Return (X, Y) of the center of cell containing provided text 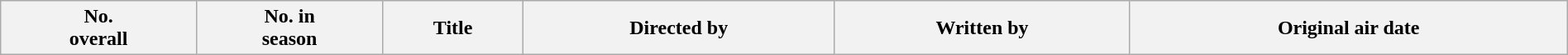
Original air date (1348, 28)
Written by (982, 28)
No. inseason (289, 28)
Directed by (678, 28)
Title (453, 28)
No.overall (99, 28)
